For the text-containing cell, return its midpoint in (x, y) coordinate format. 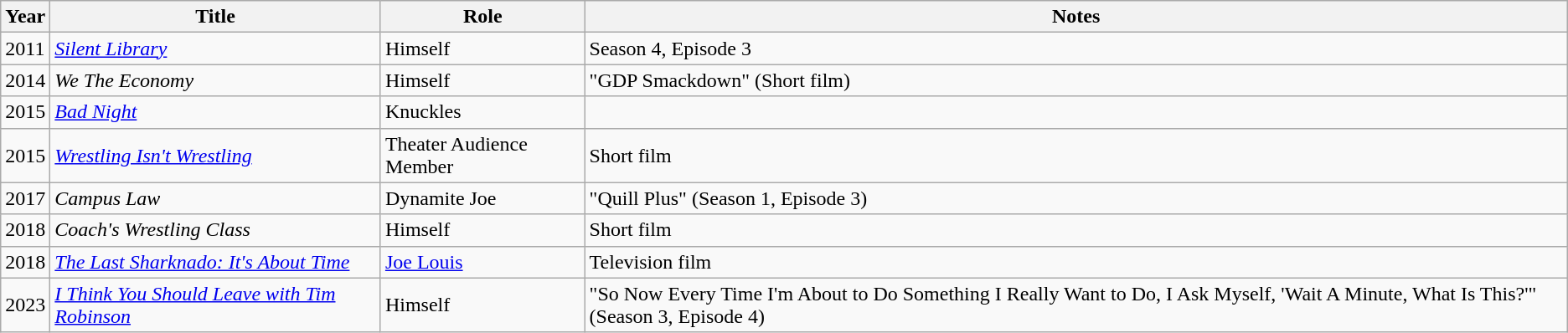
"So Now Every Time I'm About to Do Something I Really Want to Do, I Ask Myself, 'Wait A Minute, What Is This?'" (Season 3, Episode 4) (1075, 305)
Role (482, 17)
Coach's Wrestling Class (216, 230)
Year (25, 17)
The Last Sharknado: It's About Time (216, 262)
We The Economy (216, 80)
Silent Library (216, 49)
Season 4, Episode 3 (1075, 49)
2017 (25, 198)
2014 (25, 80)
Knuckles (482, 112)
Bad Night (216, 112)
I Think You Should Leave with Tim Robinson (216, 305)
Title (216, 17)
Wrestling Isn't Wrestling (216, 156)
Notes (1075, 17)
Dynamite Joe (482, 198)
Television film (1075, 262)
2023 (25, 305)
Theater Audience Member (482, 156)
"GDP Smackdown" (Short film) (1075, 80)
Joe Louis (482, 262)
2011 (25, 49)
"Quill Plus" (Season 1, Episode 3) (1075, 198)
Campus Law (216, 198)
